Detect which cell encompasses the target text, then output its [x, y] center coordinate. 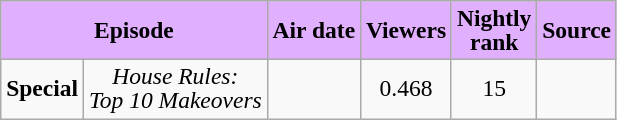
Air date [314, 30]
Special [42, 88]
15 [494, 88]
Source [577, 30]
House Rules:Top 10 Makeovers [175, 88]
Viewers [406, 30]
0.468 [406, 88]
Episode [134, 30]
Nightlyrank [494, 30]
